Locate the cell with the specified text and output its (x, y) center coordinate. 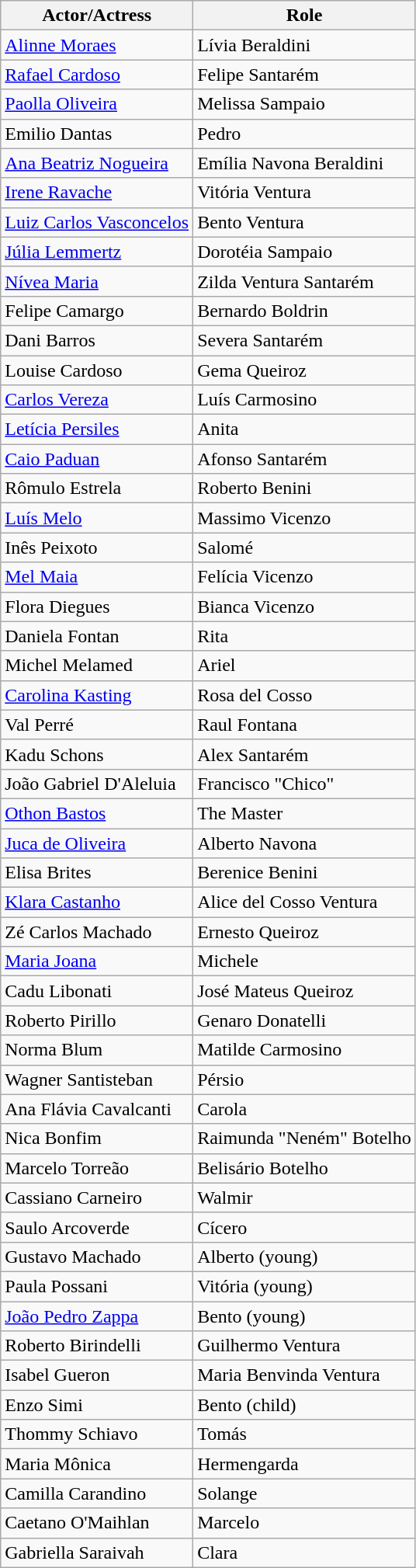
Kadu Schons (97, 754)
Clara (304, 1552)
Role (304, 16)
Melissa Sampaio (304, 104)
Felícia Vicenzo (304, 577)
Cadu Libonati (97, 991)
Dorotéia Sampaio (304, 252)
Bento Ventura (304, 222)
Roberto Benini (304, 488)
Lívia Beraldini (304, 45)
Matilde Carmosino (304, 1050)
Mel Maia (97, 577)
Daniela Fontan (97, 636)
Wagner Santisteban (97, 1080)
Massimo Vicenzo (304, 518)
Emília Navona Beraldini (304, 163)
João Gabriel D'Aleluia (97, 784)
Vitória (young) (304, 1286)
Enzo Simi (97, 1405)
Carlos Vereza (97, 400)
Ana Flávia Cavalcanti (97, 1109)
Caetano O'Maihlan (97, 1523)
João Pedro Zappa (97, 1316)
Raul Fontana (304, 725)
Flora Diegues (97, 607)
Bianca Vicenzo (304, 607)
Paolla Oliveira (97, 104)
Luiz Carlos Vasconcelos (97, 222)
Zilda Ventura Santarém (304, 281)
José Mateus Queiroz (304, 991)
Solange (304, 1493)
Roberto Pirillo (97, 1020)
Thommy Schiavo (97, 1434)
Carola (304, 1109)
Pérsio (304, 1080)
Gustavo Machado (97, 1257)
Nívea Maria (97, 281)
Inês Peixoto (97, 548)
Guilhermo Ventura (304, 1346)
Zé Carlos Machado (97, 932)
Cícero (304, 1227)
Alberto Navona (304, 843)
Bento (young) (304, 1316)
Emilio Dantas (97, 134)
Hermengarda (304, 1464)
Walmir (304, 1198)
Cassiano Carneiro (97, 1198)
Bernardo Boldrin (304, 311)
Rafael Cardoso (97, 75)
Rita (304, 636)
Belisário Botelho (304, 1168)
Raimunda "Neném" Botelho (304, 1139)
Afonso Santarém (304, 459)
Luís Melo (97, 518)
Othon Bastos (97, 813)
Saulo Arcoverde (97, 1227)
Marcelo (304, 1523)
Alinne Moraes (97, 45)
Marcelo Torreão (97, 1168)
Ariel (304, 666)
Felipe Camargo (97, 311)
Maria Mônica (97, 1464)
Felipe Santarém (304, 75)
Francisco "Chico" (304, 784)
Alberto (young) (304, 1257)
Michele (304, 961)
Severa Santarém (304, 340)
Nica Bonfim (97, 1139)
Camilla Carandino (97, 1493)
Salomé (304, 548)
Maria Benvinda Ventura (304, 1375)
Michel Melamed (97, 666)
Ernesto Queiroz (304, 932)
Irene Ravache (97, 193)
Ana Beatriz Nogueira (97, 163)
Vitória Ventura (304, 193)
Alice del Cosso Ventura (304, 902)
Actor/Actress (97, 16)
Klara Castanho (97, 902)
Gabriella Saraivah (97, 1552)
Paula Possani (97, 1286)
Berenice Benini (304, 873)
Isabel Gueron (97, 1375)
Bento (child) (304, 1405)
Carolina Kasting (97, 695)
Caio Paduan (97, 459)
Pedro (304, 134)
Anita (304, 429)
Dani Barros (97, 340)
Louise Cardoso (97, 370)
Rômulo Estrela (97, 488)
Maria Joana (97, 961)
Juca de Oliveira (97, 843)
Letícia Persiles (97, 429)
Gema Queiroz (304, 370)
Alex Santarém (304, 754)
Val Perré (97, 725)
The Master (304, 813)
Elisa Brites (97, 873)
Júlia Lemmertz (97, 252)
Genaro Donatelli (304, 1020)
Tomás (304, 1434)
Luís Carmosino (304, 400)
Roberto Birindelli (97, 1346)
Rosa del Cosso (304, 695)
Norma Blum (97, 1050)
